For the text-containing cell, return its midpoint in [x, y] coordinate format. 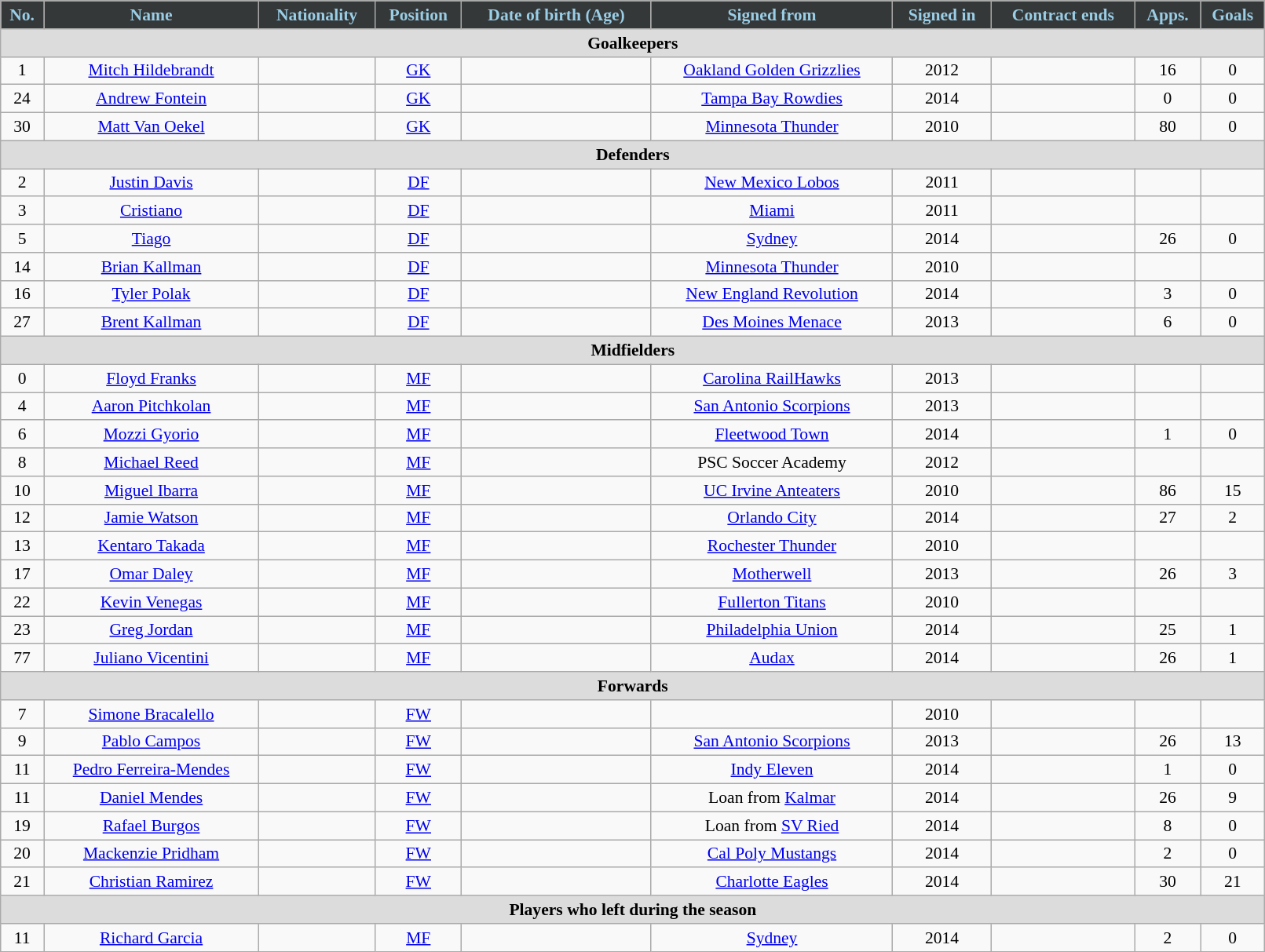
Philadelphia Union [772, 630]
Defenders [633, 155]
Oakland Golden Grizzlies [772, 71]
Cal Poly Mustangs [772, 854]
Brian Kallman [152, 267]
Carolina RailHawks [772, 378]
Players who left during the season [633, 910]
23 [22, 630]
Floyd Franks [152, 378]
PSC Soccer Academy [772, 462]
4 [22, 407]
Name [152, 15]
Tyler Polak [152, 294]
17 [22, 574]
Jamie Watson [152, 518]
19 [22, 826]
77 [22, 658]
Tampa Bay Rowdies [772, 99]
Greg Jordan [152, 630]
Apps. [1168, 15]
Motherwell [772, 574]
Miami [772, 211]
Mackenzie Pridham [152, 854]
Indy Eleven [772, 770]
Simone Bracalello [152, 714]
5 [22, 239]
Justin Davis [152, 183]
Loan from SV Ried [772, 826]
7 [22, 714]
12 [22, 518]
Juliano Vicentini [152, 658]
Mitch Hildebrandt [152, 71]
Fleetwood Town [772, 435]
Aaron Pitchkolan [152, 407]
80 [1168, 127]
Goalkeepers [633, 43]
New Mexico Lobos [772, 183]
Omar Daley [152, 574]
Forwards [633, 686]
Audax [772, 658]
15 [1233, 491]
Brent Kallman [152, 323]
Nationality [317, 15]
86 [1168, 491]
Midfielders [633, 351]
Charlotte Eagles [772, 882]
Signed from [772, 15]
Mozzi Gyorio [152, 435]
UC Irvine Anteaters [772, 491]
Tiago [152, 239]
Goals [1233, 15]
Cristiano [152, 211]
Pablo Campos [152, 742]
Kentaro Takada [152, 546]
Contract ends [1063, 15]
Daniel Mendes [152, 798]
Miguel Ibarra [152, 491]
New England Revolution [772, 294]
Andrew Fontein [152, 99]
Fullerton Titans [772, 602]
20 [22, 854]
Position [419, 15]
Michael Reed [152, 462]
Kevin Venegas [152, 602]
Richard Garcia [152, 938]
10 [22, 491]
Rochester Thunder [772, 546]
22 [22, 602]
14 [22, 267]
Des Moines Menace [772, 323]
25 [1168, 630]
Date of birth (Age) [556, 15]
Orlando City [772, 518]
No. [22, 15]
Pedro Ferreira-Mendes [152, 770]
24 [22, 99]
Christian Ramirez [152, 882]
Signed in [942, 15]
Matt Van Oekel [152, 127]
Loan from Kalmar [772, 798]
Rafael Burgos [152, 826]
